From the cell containing the given text, extract its center point as [X, Y] coordinate. 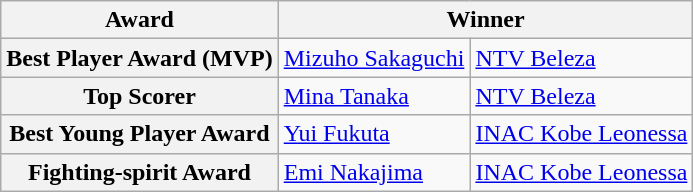
Emi Nakajima [374, 172]
Mina Tanaka [374, 96]
Fighting-spirit Award [140, 172]
Yui Fukuta [374, 134]
Mizuho Sakaguchi [374, 58]
Best Young Player Award [140, 134]
Top Scorer [140, 96]
Award [140, 20]
Winner [486, 20]
Best Player Award (MVP) [140, 58]
